Identify which cell holds the provided text, then report its [X, Y] central coordinate. 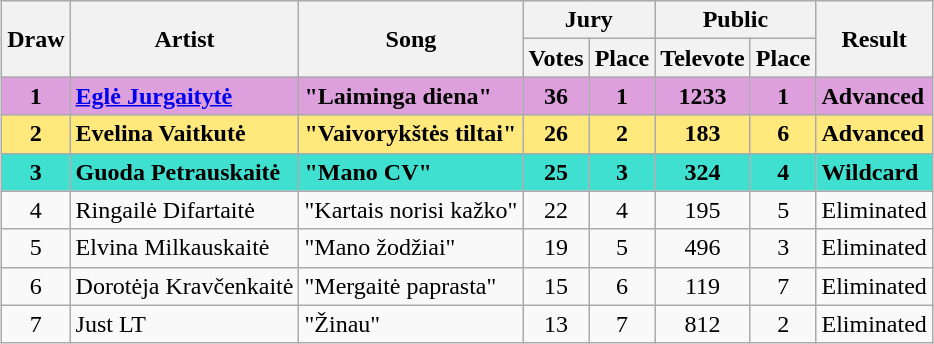
195 [702, 210]
"Mergaitė paprasta" [411, 286]
"Laiminga diena" [411, 96]
Dorotėja Kravčenkaitė [184, 286]
Result [874, 39]
25 [556, 172]
183 [702, 134]
Ringailė Difartaitė [184, 210]
15 [556, 286]
19 [556, 248]
36 [556, 96]
Wildcard [874, 172]
Televote [702, 58]
Votes [556, 58]
Artist [184, 39]
"Mano CV" [411, 172]
"Vaivorykštės tiltai" [411, 134]
26 [556, 134]
496 [702, 248]
Evelina Vaitkutė [184, 134]
Jury [589, 20]
"Mano žodžiai" [411, 248]
Just LT [184, 324]
812 [702, 324]
"Kartais norisi kažko" [411, 210]
1233 [702, 96]
22 [556, 210]
Public [736, 20]
Elvina Milkauskaitė [184, 248]
Draw [36, 39]
Song [411, 39]
Eglė Jurgaitytė [184, 96]
Guoda Petrauskaitė [184, 172]
324 [702, 172]
13 [556, 324]
119 [702, 286]
"Žinau" [411, 324]
